Search for the cell housing the specified text and yield its (X, Y) center coordinate. 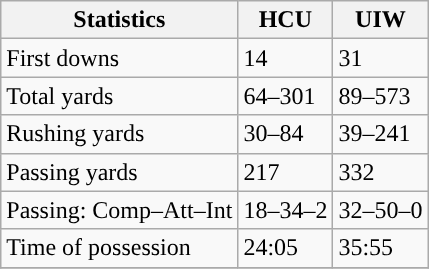
HCU (286, 20)
18–34–2 (286, 210)
Statistics (120, 20)
Passing yards (120, 172)
32–50–0 (380, 210)
30–84 (286, 134)
89–573 (380, 96)
Passing: Comp–Att–Int (120, 210)
Rushing yards (120, 134)
332 (380, 172)
31 (380, 58)
Total yards (120, 96)
UIW (380, 20)
217 (286, 172)
Time of possession (120, 248)
24:05 (286, 248)
First downs (120, 58)
35:55 (380, 248)
14 (286, 58)
39–241 (380, 134)
64–301 (286, 96)
